Scan for the cell matching the given text and deliver its (x, y) coordinate at center. 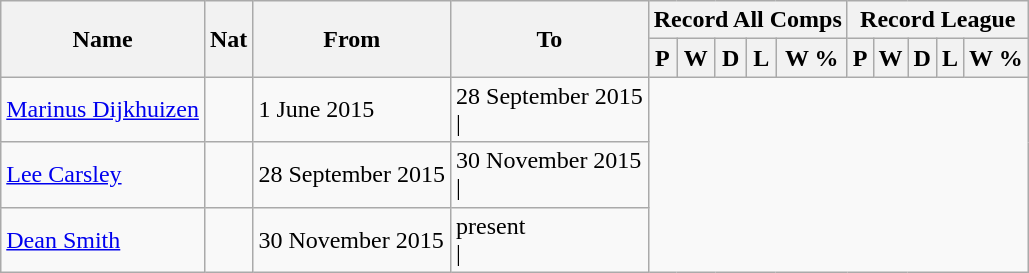
Dean Smith (103, 240)
Lee Carsley (103, 174)
Record League (938, 20)
Marinus Dijkhuizen (103, 110)
28 September 2015 (352, 174)
present| (550, 240)
30 November 2015 (352, 240)
Record All Comps (748, 20)
28 September 2015| (550, 110)
From (352, 39)
30 November 2015| (550, 174)
1 June 2015 (352, 110)
To (550, 39)
Nat (228, 39)
Name (103, 39)
